Capture the cell that displays the provided text and extract its (x, y) central coordinate. 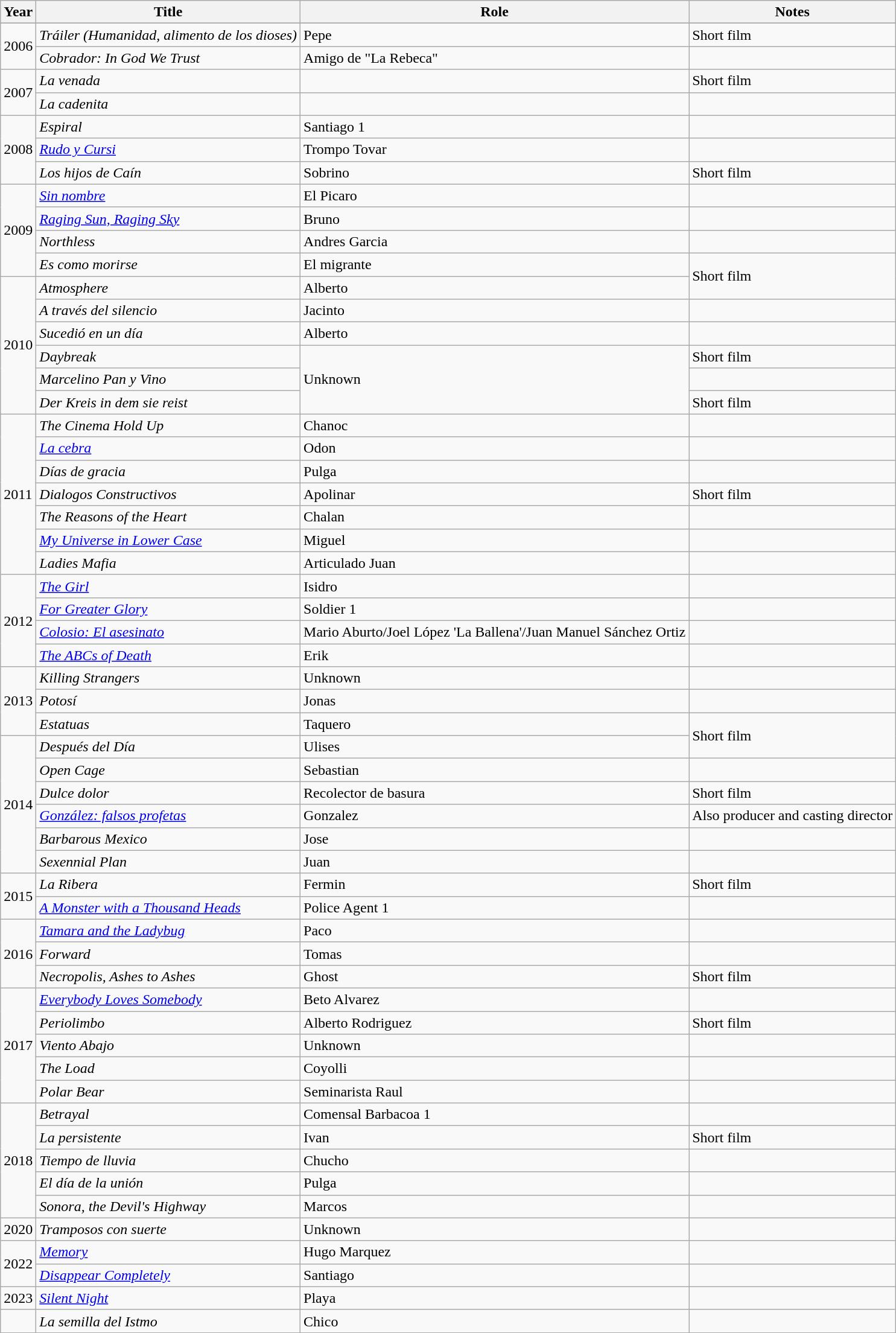
Barbarous Mexico (168, 839)
Los hijos de Caín (168, 173)
González: falsos profetas (168, 816)
La cadenita (168, 104)
Killing Strangers (168, 678)
Title (168, 12)
Erik (495, 655)
Viento Abajo (168, 1046)
Polar Bear (168, 1092)
El Picaro (495, 196)
Jose (495, 839)
Es como morirse (168, 264)
Sin nombre (168, 196)
2016 (18, 953)
The Cinema Hold Up (168, 425)
Open Cage (168, 770)
Cobrador: In God We Trust (168, 58)
Ivan (495, 1137)
The Load (168, 1069)
Marcelino Pan y Vino (168, 380)
Comensal Barbacoa 1 (495, 1115)
Marcos (495, 1206)
Tamara and the Ladybug (168, 931)
Amigo de "La Rebeca" (495, 58)
Pepe (495, 35)
Santiago (495, 1275)
Odon (495, 448)
Tráiler (Humanidad, alimento de los dioses) (168, 35)
Santiago 1 (495, 127)
Sexennial Plan (168, 862)
2008 (18, 150)
Coyolli (495, 1069)
Sonora, the Devil's Highway (168, 1206)
Articulado Juan (495, 563)
Apolinar (495, 494)
The Girl (168, 586)
2013 (18, 701)
Disappear Completely (168, 1275)
La Ribera (168, 885)
Andres Garcia (495, 241)
For Greater Glory (168, 609)
Recolector de basura (495, 793)
2018 (18, 1160)
Tomas (495, 953)
Mario Aburto/Joel López 'La Ballena'/Juan Manuel Sánchez Ortiz (495, 632)
Chucho (495, 1160)
A través del silencio (168, 311)
Notes (793, 12)
Rudo y Cursi (168, 150)
2007 (18, 92)
Después del Día (168, 747)
2009 (18, 230)
2023 (18, 1298)
Juan (495, 862)
2012 (18, 620)
Northless (168, 241)
Also producer and casting director (793, 816)
El migrante (495, 264)
Ghost (495, 976)
La venada (168, 81)
Everybody Loves Somebody (168, 999)
The Reasons of the Heart (168, 517)
Trompo Tovar (495, 150)
Estatuas (168, 724)
Miguel (495, 540)
El día de la unión (168, 1183)
Playa (495, 1298)
A Monster with a Thousand Heads (168, 908)
Sebastian (495, 770)
Isidro (495, 586)
2010 (18, 345)
Soldier 1 (495, 609)
Police Agent 1 (495, 908)
La cebra (168, 448)
Dulce dolor (168, 793)
2011 (18, 494)
Forward (168, 953)
Colosio: El asesinato (168, 632)
Daybreak (168, 357)
La semilla del Istmo (168, 1321)
Jonas (495, 701)
Tramposos con suerte (168, 1229)
2006 (18, 46)
Role (495, 12)
Year (18, 12)
Atmosphere (168, 288)
Hugo Marquez (495, 1252)
2015 (18, 896)
Chalan (495, 517)
Paco (495, 931)
My Universe in Lower Case (168, 540)
Necropolis, Ashes to Ashes (168, 976)
Taquero (495, 724)
Sobrino (495, 173)
Bruno (495, 218)
Sucedió en un día (168, 334)
Chico (495, 1321)
Chanoc (495, 425)
Betrayal (168, 1115)
Días de gracia (168, 471)
Ladies Mafia (168, 563)
The ABCs of Death (168, 655)
2017 (18, 1045)
Potosí (168, 701)
Tiempo de lluvia (168, 1160)
Silent Night (168, 1298)
Raging Sun, Raging Sky (168, 218)
Fermin (495, 885)
Gonzalez (495, 816)
Dialogos Constructivos (168, 494)
Ulises (495, 747)
Memory (168, 1252)
Alberto Rodriguez (495, 1023)
Jacinto (495, 311)
2020 (18, 1229)
2014 (18, 804)
Der Kreis in dem sie reist (168, 402)
Periolimbo (168, 1023)
Espiral (168, 127)
Seminarista Raul (495, 1092)
2022 (18, 1264)
La persistente (168, 1137)
Beto Alvarez (495, 999)
